Locate the cell with the specified text and output its (X, Y) center coordinate. 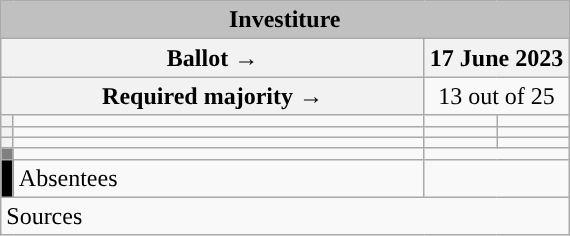
Sources (285, 216)
Ballot → (213, 58)
Required majority → (213, 96)
Absentees (218, 178)
13 out of 25 (496, 96)
17 June 2023 (496, 58)
Investiture (285, 20)
